Pinpoint the cell where the given text exists, returning its [X, Y] midpoint coordinate. 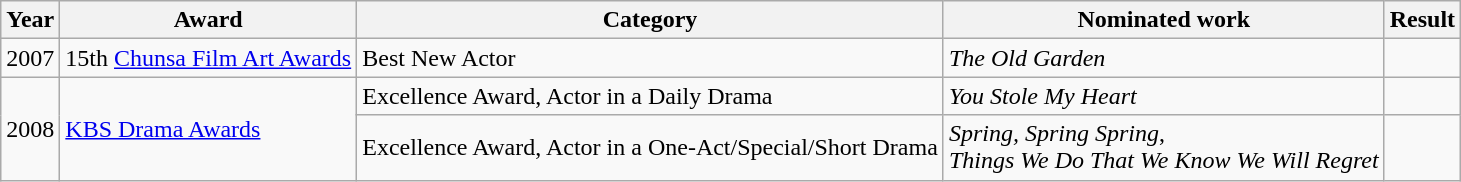
You Stole My Heart [1164, 96]
Category [650, 20]
Excellence Award, Actor in a One-Act/Special/Short Drama [650, 148]
Best New Actor [650, 58]
Award [208, 20]
Spring, Spring Spring, Things We Do That We Know We Will Regret [1164, 148]
Year [30, 20]
Nominated work [1164, 20]
The Old Garden [1164, 58]
2008 [30, 128]
2007 [30, 58]
15th Chunsa Film Art Awards [208, 58]
Excellence Award, Actor in a Daily Drama [650, 96]
Result [1422, 20]
KBS Drama Awards [208, 128]
